Find where the given text appears and provide that cell's center as [X, Y] coordinate. 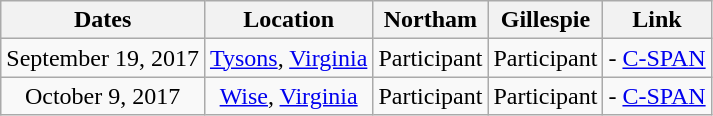
October 9, 2017 [103, 96]
September 19, 2017 [103, 58]
Location [288, 20]
Link [657, 20]
Dates [103, 20]
Tysons, Virginia [288, 58]
Wise, Virginia [288, 96]
Northam [430, 20]
Gillespie [546, 20]
